Identify which cell holds the provided text, then report its [X, Y] central coordinate. 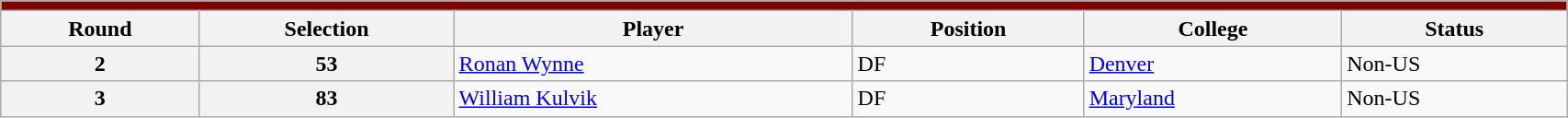
Denver [1213, 64]
3 [100, 99]
Selection [327, 29]
Round [100, 29]
Position [968, 29]
2 [100, 64]
William Kulvik [653, 99]
Status [1455, 29]
Maryland [1213, 99]
53 [327, 64]
83 [327, 99]
Ronan Wynne [653, 64]
Player [653, 29]
College [1213, 29]
